Output the (X, Y) coordinate of the center of the cell containing the given text.  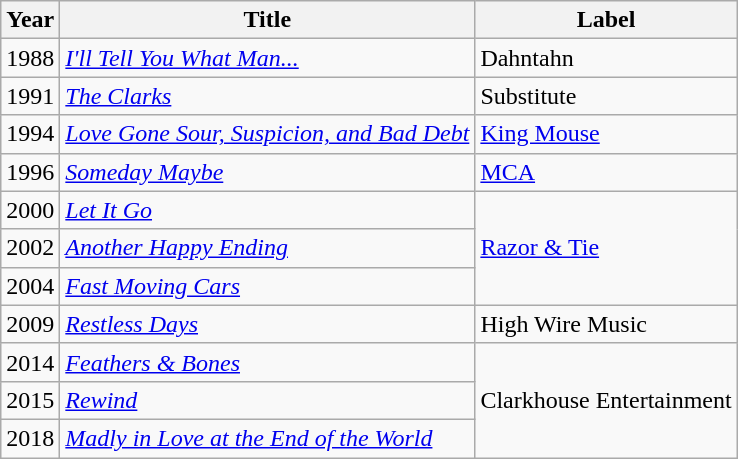
Dahntahn (606, 58)
1988 (30, 58)
King Mouse (606, 134)
2000 (30, 210)
Love Gone Sour, Suspicion, and Bad Debt (268, 134)
Madly in Love at the End of the World (268, 438)
Substitute (606, 96)
MCA (606, 172)
2015 (30, 400)
Razor & Tie (606, 248)
1991 (30, 96)
2018 (30, 438)
1994 (30, 134)
Clarkhouse Entertainment (606, 400)
Year (30, 20)
Let It Go (268, 210)
2014 (30, 362)
The Clarks (268, 96)
2004 (30, 286)
1996 (30, 172)
Someday Maybe (268, 172)
I'll Tell You What Man... (268, 58)
Fast Moving Cars (268, 286)
Title (268, 20)
Restless Days (268, 324)
2002 (30, 248)
2009 (30, 324)
Another Happy Ending (268, 248)
Rewind (268, 400)
Feathers & Bones (268, 362)
High Wire Music (606, 324)
Label (606, 20)
